Capture the cell that displays the provided text and extract its [x, y] central coordinate. 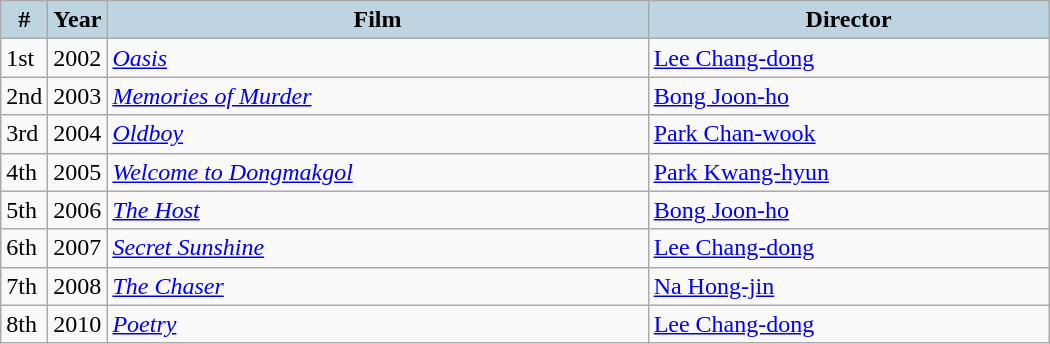
2005 [78, 172]
2007 [78, 248]
2002 [78, 58]
1st [24, 58]
8th [24, 324]
The Host [378, 210]
6th [24, 248]
2nd [24, 96]
5th [24, 210]
Poetry [378, 324]
Oldboy [378, 134]
Film [378, 20]
Secret Sunshine [378, 248]
Director [848, 20]
Oasis [378, 58]
# [24, 20]
The Chaser [378, 286]
Welcome to Dongmakgol [378, 172]
3rd [24, 134]
2006 [78, 210]
Na Hong-jin [848, 286]
Memories of Murder [378, 96]
2003 [78, 96]
Park Kwang-hyun [848, 172]
7th [24, 286]
2008 [78, 286]
Park Chan-wook [848, 134]
2010 [78, 324]
2004 [78, 134]
4th [24, 172]
Year [78, 20]
